Extract the (X, Y) coordinate from the center of the cell holding the provided text.  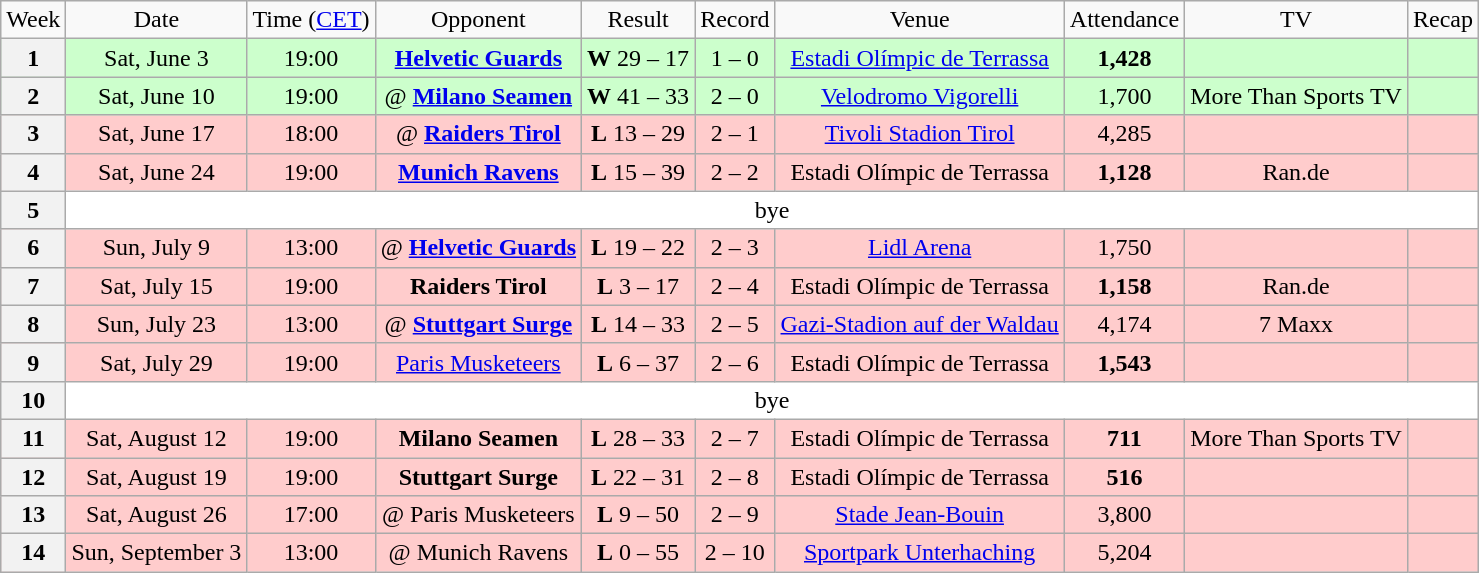
Sat, July 15 (156, 286)
2 – 0 (735, 96)
L 6 – 37 (638, 362)
14 (34, 553)
Paris Musketeers (478, 362)
1,750 (1124, 248)
L 0 – 55 (638, 553)
@ Munich Ravens (478, 553)
Opponent (478, 20)
4 (34, 172)
Sat, June 10 (156, 96)
Sat, June 3 (156, 58)
Sat, August 19 (156, 477)
11 (34, 438)
Gazi-Stadion auf der Waldau (920, 324)
@ Paris Musketeers (478, 515)
8 (34, 324)
Sat, August 26 (156, 515)
Munich Ravens (478, 172)
Time (CET) (311, 20)
9 (34, 362)
3,800 (1124, 515)
1,158 (1124, 286)
2 – 10 (735, 553)
Sun, September 3 (156, 553)
2 – 9 (735, 515)
L 22 – 31 (638, 477)
Date (156, 20)
L 14 – 33 (638, 324)
L 9 – 50 (638, 515)
7 (34, 286)
Record (735, 20)
Sat, July 29 (156, 362)
Raiders Tirol (478, 286)
Velodromo Vigorelli (920, 96)
2 – 1 (735, 134)
Venue (920, 20)
Recap (1442, 20)
L 15 – 39 (638, 172)
2 – 7 (735, 438)
1,128 (1124, 172)
Milano Seamen (478, 438)
516 (1124, 477)
@ Stuttgart Surge (478, 324)
Week (34, 20)
Sportpark Unterhaching (920, 553)
1,700 (1124, 96)
6 (34, 248)
@ Helvetic Guards (478, 248)
Sat, June 17 (156, 134)
W 41 – 33 (638, 96)
13 (34, 515)
Sun, July 9 (156, 248)
Lidl Arena (920, 248)
18:00 (311, 134)
Sun, July 23 (156, 324)
Stuttgart Surge (478, 477)
1,543 (1124, 362)
Attendance (1124, 20)
L 19 – 22 (638, 248)
4,174 (1124, 324)
5,204 (1124, 553)
3 (34, 134)
2 – 6 (735, 362)
Result (638, 20)
7 Maxx (1296, 324)
@ Raiders Tirol (478, 134)
Sat, June 24 (156, 172)
W 29 – 17 (638, 58)
10 (34, 400)
2 – 5 (735, 324)
L 28 – 33 (638, 438)
1,428 (1124, 58)
2 – 2 (735, 172)
Helvetic Guards (478, 58)
L 3 – 17 (638, 286)
2 – 8 (735, 477)
@ Milano Seamen (478, 96)
1 – 0 (735, 58)
4,285 (1124, 134)
711 (1124, 438)
1 (34, 58)
Stade Jean-Bouin (920, 515)
2 – 3 (735, 248)
12 (34, 477)
TV (1296, 20)
2 – 4 (735, 286)
5 (34, 210)
Sat, August 12 (156, 438)
L 13 – 29 (638, 134)
17:00 (311, 515)
2 (34, 96)
Tivoli Stadion Tirol (920, 134)
